From the cell containing the given text, extract its center point as (X, Y) coordinate. 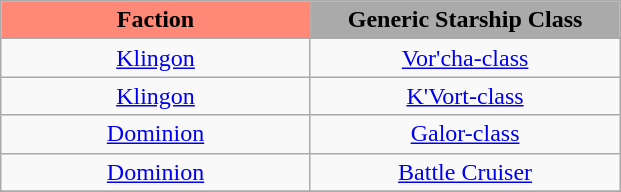
Generic Starship Class (465, 20)
K'Vort-class (465, 96)
Faction (156, 20)
Galor-class (465, 134)
Battle Cruiser (465, 172)
Vor'cha-class (465, 58)
